Pinpoint the cell where the given text exists, returning its [X, Y] midpoint coordinate. 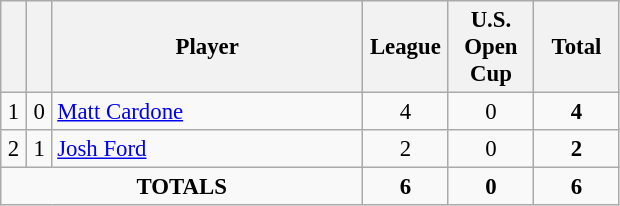
TOTALS [182, 187]
Total [577, 47]
U.S. Open Cup [491, 47]
Josh Ford [208, 149]
Matt Cardone [208, 112]
Player [208, 47]
League [406, 47]
